Provide the (x, y) coordinate of the cell's center where the given text is located.  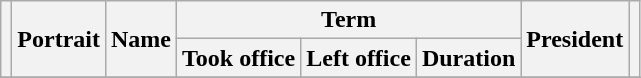
Duration (468, 58)
President (575, 39)
Took office (239, 58)
Term (349, 20)
Name (140, 39)
Left office (359, 58)
Portrait (59, 39)
